Scan for the cell matching the given text and deliver its (x, y) coordinate at center. 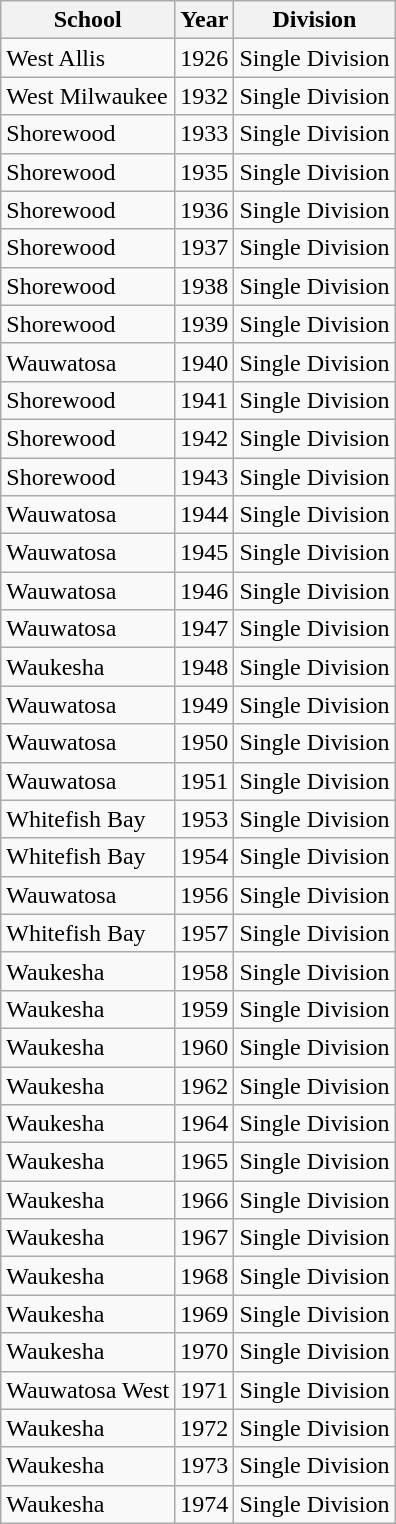
1946 (204, 591)
1945 (204, 553)
1953 (204, 819)
1936 (204, 210)
1943 (204, 477)
1926 (204, 58)
1951 (204, 781)
1970 (204, 1352)
1935 (204, 172)
1973 (204, 1466)
1971 (204, 1390)
1972 (204, 1428)
1974 (204, 1504)
1962 (204, 1085)
1942 (204, 438)
1940 (204, 362)
1950 (204, 743)
1959 (204, 1009)
1933 (204, 134)
1960 (204, 1047)
School (88, 20)
West Allis (88, 58)
West Milwaukee (88, 96)
1956 (204, 895)
1937 (204, 248)
1941 (204, 400)
1967 (204, 1238)
1938 (204, 286)
1964 (204, 1124)
1966 (204, 1200)
1947 (204, 629)
1949 (204, 705)
Division (314, 20)
1954 (204, 857)
1939 (204, 324)
1965 (204, 1162)
1948 (204, 667)
Wauwatosa West (88, 1390)
Year (204, 20)
1944 (204, 515)
1932 (204, 96)
1957 (204, 933)
1958 (204, 971)
1969 (204, 1314)
1968 (204, 1276)
